From the cell containing the given text, extract its center point as [X, Y] coordinate. 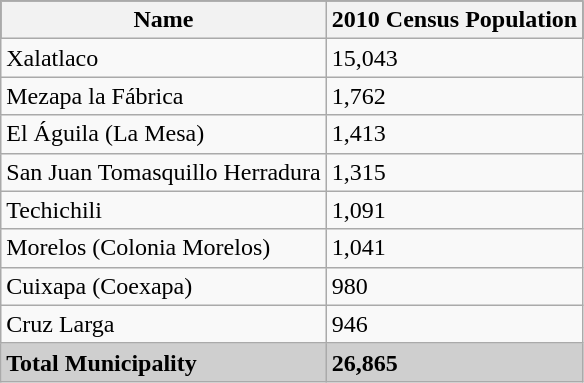
1,413 [454, 134]
946 [454, 324]
Xalatlaco [164, 58]
Name [164, 20]
1,315 [454, 172]
San Juan Tomasquillo Herradura [164, 172]
El Águila (La Mesa) [164, 134]
Morelos (Colonia Morelos) [164, 248]
1,762 [454, 96]
Mezapa la Fábrica [164, 96]
980 [454, 286]
Techichili [164, 210]
Cruz Larga [164, 324]
1,091 [454, 210]
1,041 [454, 248]
Cuixapa (Coexapa) [164, 286]
Total Municipality [164, 362]
15,043 [454, 58]
26,865 [454, 362]
2010 Census Population [454, 20]
